Pinpoint the cell where the given text exists, returning its [X, Y] midpoint coordinate. 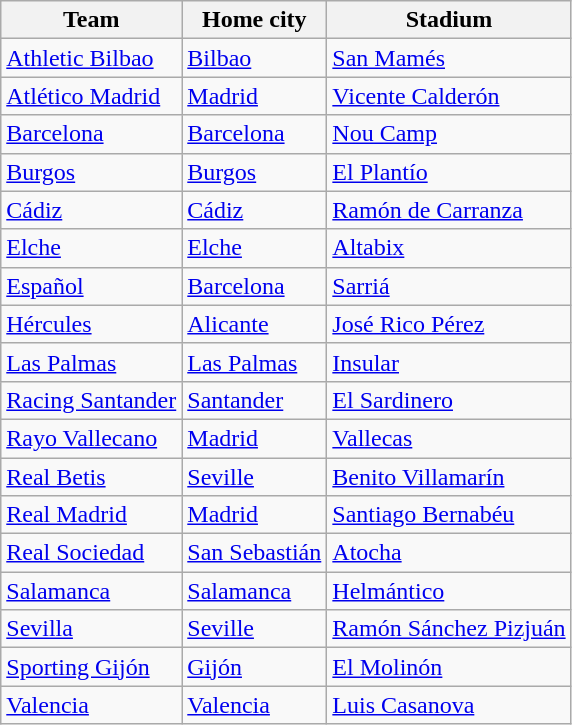
El Molinón [449, 667]
Real Betis [92, 477]
Helmántico [449, 591]
Ramón Sánchez Pizjuán [449, 629]
Nou Camp [449, 134]
Español [92, 286]
El Plantío [449, 172]
Sevilla [92, 629]
Real Sociedad [92, 553]
Sarriá [449, 286]
Vicente Calderón [449, 96]
El Sardinero [449, 400]
Benito Villamarín [449, 477]
Atocha [449, 553]
Home city [254, 20]
Insular [449, 362]
San Sebastián [254, 553]
Santander [254, 400]
Sporting Gijón [92, 667]
Gijón [254, 667]
Real Madrid [92, 515]
Racing Santander [92, 400]
Vallecas [449, 438]
Team [92, 20]
Ramón de Carranza [449, 210]
Luis Casanova [449, 705]
Santiago Bernabéu [449, 515]
Alicante [254, 324]
Atlético Madrid [92, 96]
Hércules [92, 324]
Stadium [449, 20]
José Rico Pérez [449, 324]
San Mamés [449, 58]
Altabix [449, 248]
Bilbao [254, 58]
Rayo Vallecano [92, 438]
Athletic Bilbao [92, 58]
